Search for the cell housing the specified text and yield its (X, Y) center coordinate. 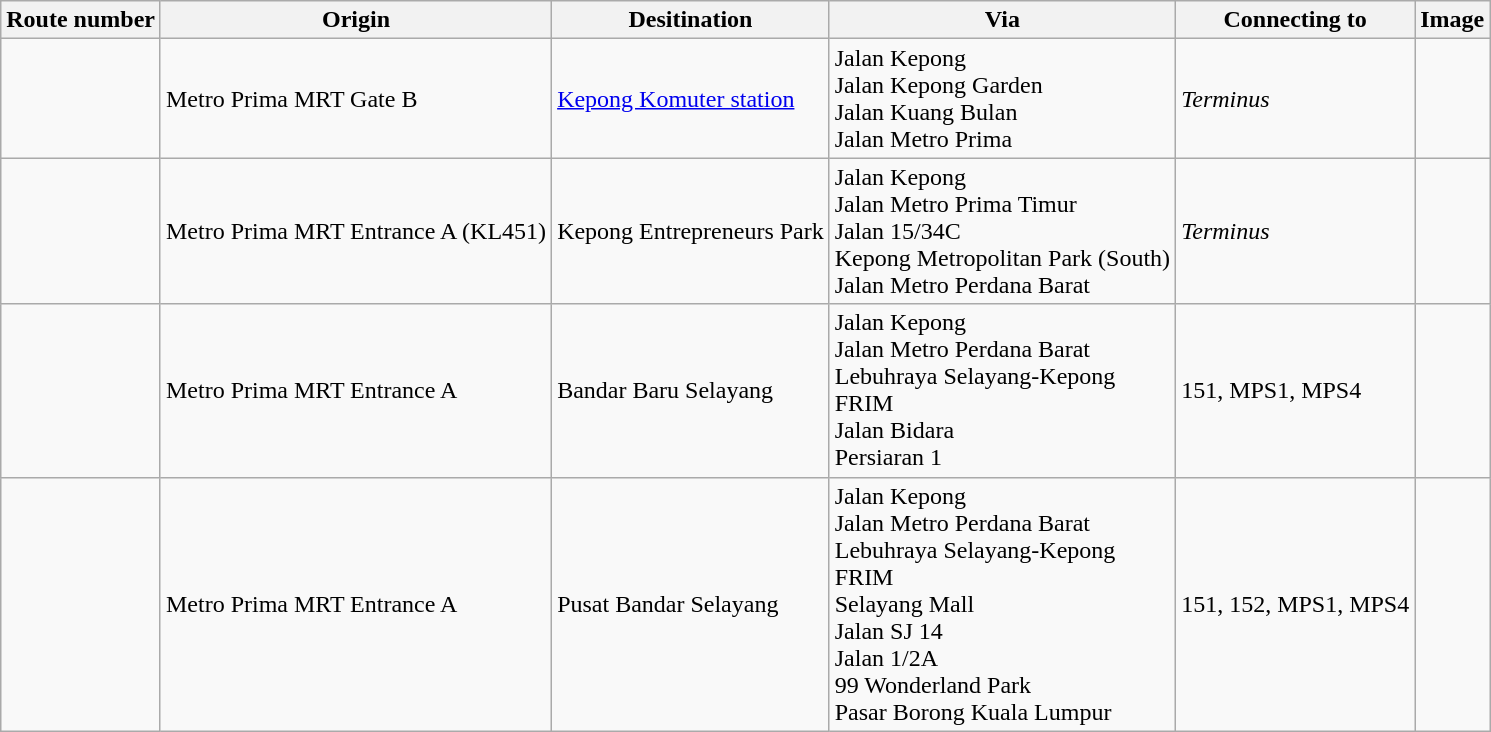
Route number (81, 20)
Pusat Bandar Selayang (691, 604)
Metro Prima MRT Gate B (356, 98)
Kepong Entrepreneurs Park (691, 231)
Jalan KepongJalan Metro Perdana BaratLebuhraya Selayang-KepongFRIMJalan BidaraPersiaran 1 (1002, 390)
Metro Prima MRT Entrance A (KL451) (356, 231)
151, MPS1, MPS4 (1296, 390)
151, 152, MPS1, MPS4 (1296, 604)
Jalan KepongJalan Kepong GardenJalan Kuang BulanJalan Metro Prima (1002, 98)
Via (1002, 20)
Kepong Komuter station (691, 98)
Origin (356, 20)
Image (1452, 20)
Bandar Baru Selayang (691, 390)
Desitination (691, 20)
Jalan KepongJalan Metro Prima TimurJalan 15/34CKepong Metropolitan Park (South)Jalan Metro Perdana Barat (1002, 231)
Jalan KepongJalan Metro Perdana BaratLebuhraya Selayang-KepongFRIMSelayang MallJalan SJ 14Jalan 1/2A99 Wonderland ParkPasar Borong Kuala Lumpur (1002, 604)
Connecting to (1296, 20)
